Scan for the cell matching the given text and deliver its (X, Y) coordinate at center. 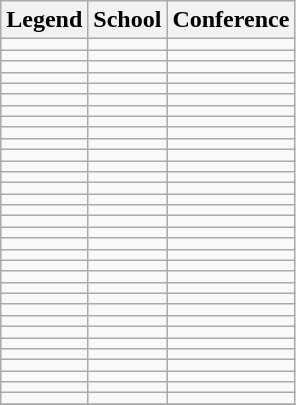
School (128, 20)
Conference (231, 20)
Legend (44, 20)
